Pinpoint the cell where the given text exists, returning its [X, Y] midpoint coordinate. 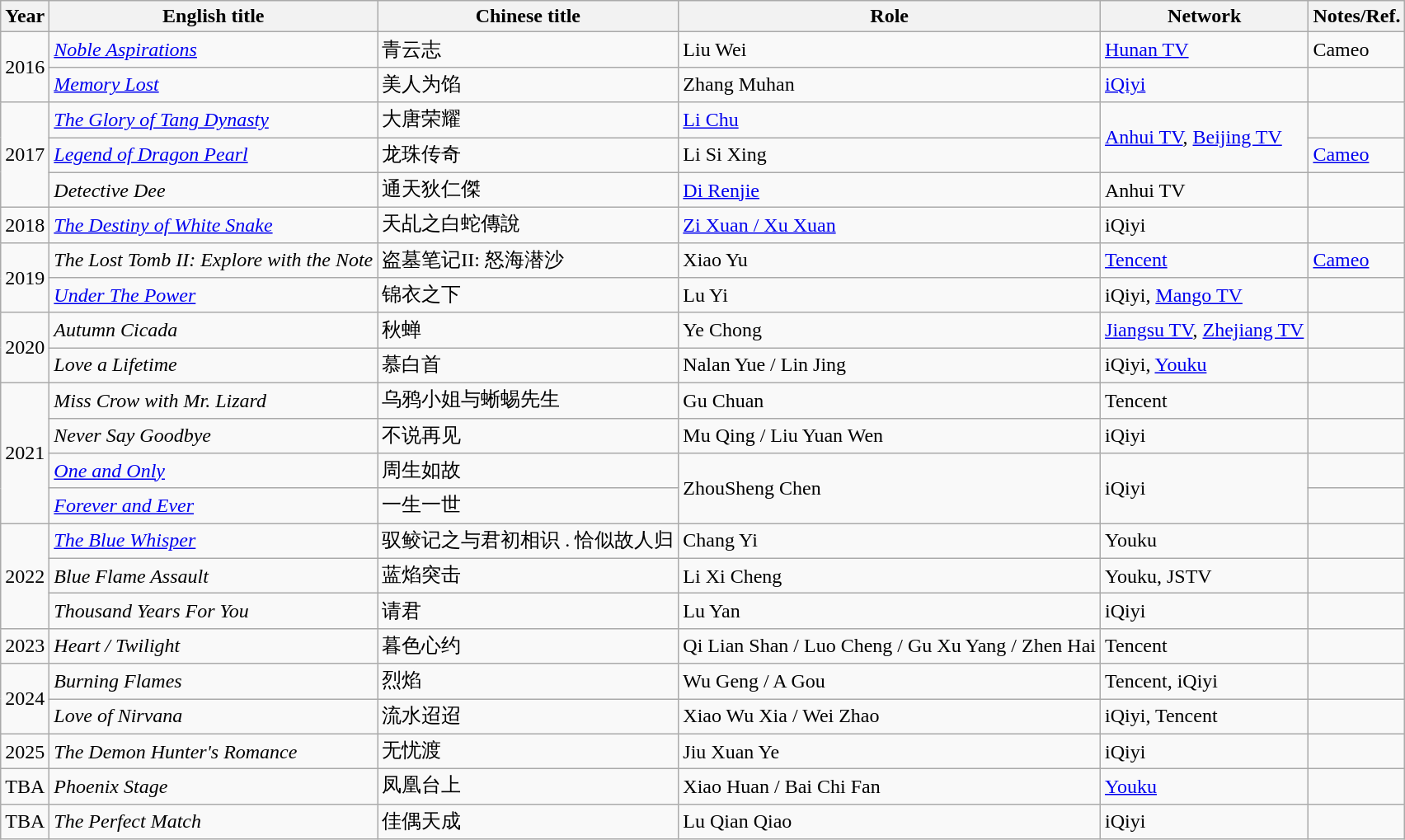
Di Renjie [890, 190]
蓝焰突击 [528, 575]
Lu Yan [890, 612]
Ye Chong [890, 330]
无忧渡 [528, 752]
Anhui TV, Beijing TV [1205, 137]
驭鲛记之与君初相识 . 恰似故人归 [528, 541]
Legend of Dragon Pearl [214, 155]
Chinese title [528, 16]
Memory Lost [214, 84]
Tencent, iQiyi [1205, 681]
Heart / Twilight [214, 646]
Lu Qian Qiao [890, 821]
Blue Flame Assault [214, 575]
The Glory of Tang Dynasty [214, 120]
2019 [25, 277]
Chang Yi [890, 541]
English title [214, 16]
锦衣之下 [528, 295]
Youku, JSTV [1205, 575]
Notes/Ref. [1357, 16]
盗墓笔记II: 怒海潜沙 [528, 260]
大唐荣耀 [528, 120]
一生一世 [528, 506]
Autumn Cicada [214, 330]
慕白首 [528, 366]
龙珠传奇 [528, 155]
Qi Lian Shan / Luo Cheng / Gu Xu Yang / Zhen Hai [890, 646]
Forever and Ever [214, 506]
Xiao Wu Xia / Wei Zhao [890, 717]
Under The Power [214, 295]
2021 [25, 453]
流水迢迢 [528, 717]
佳偶天成 [528, 821]
iQiyi, Mango TV [1205, 295]
暮色心约 [528, 646]
Xiao Huan / Bai Chi Fan [890, 786]
通天狄仁傑 [528, 190]
2024 [25, 699]
iQiyi, Youku [1205, 366]
Network [1205, 16]
美人为馅 [528, 84]
2022 [25, 576]
烈焰 [528, 681]
2017 [25, 155]
Year [25, 16]
Jiangsu TV, Zhejiang TV [1205, 330]
Role [890, 16]
iQiyi, Tencent [1205, 717]
Never Say Goodbye [214, 435]
Thousand Years For You [214, 612]
青云志 [528, 49]
Li Xi Cheng [890, 575]
Burning Flames [214, 681]
Noble Aspirations [214, 49]
Nalan Yue / Lin Jing [890, 366]
Phoenix Stage [214, 786]
不说再见 [528, 435]
2016 [25, 68]
Zhang Muhan [890, 84]
Xiao Yu [890, 260]
The Demon Hunter's Romance [214, 752]
ZhouSheng Chen [890, 488]
Anhui TV [1205, 190]
Lu Yi [890, 295]
2023 [25, 646]
周生如故 [528, 472]
2025 [25, 752]
Love of Nirvana [214, 717]
The Blue Whisper [214, 541]
2018 [25, 226]
天乩之白蛇傳說 [528, 226]
The Destiny of White Snake [214, 226]
The Perfect Match [214, 821]
请君 [528, 612]
Li Si Xing [890, 155]
秋蝉 [528, 330]
乌鸦小姐与蜥蜴先生 [528, 401]
Zi Xuan / Xu Xuan [890, 226]
凤凰台上 [528, 786]
One and Only [214, 472]
The Lost Tomb II: Explore with the Note [214, 260]
Jiu Xuan Ye [890, 752]
Li Chu [890, 120]
Love a Lifetime [214, 366]
2020 [25, 348]
Detective Dee [214, 190]
Liu Wei [890, 49]
Mu Qing / Liu Yuan Wen [890, 435]
Gu Chuan [890, 401]
Hunan TV [1205, 49]
Miss Crow with Mr. Lizard [214, 401]
Wu Geng / A Gou [890, 681]
